Determine the [x, y] coordinate at the center of the cell enclosing the given text.  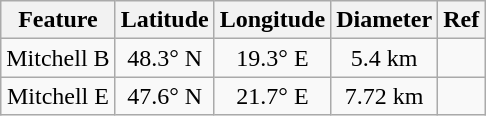
Longitude [272, 20]
48.3° N [164, 58]
7.72 km [384, 96]
Feature [58, 20]
21.7° E [272, 96]
Diameter [384, 20]
19.3° E [272, 58]
47.6° N [164, 96]
Mitchell E [58, 96]
Mitchell B [58, 58]
Ref [462, 20]
5.4 km [384, 58]
Latitude [164, 20]
